Determine the [x, y] coordinate at the center of the cell enclosing the given text.  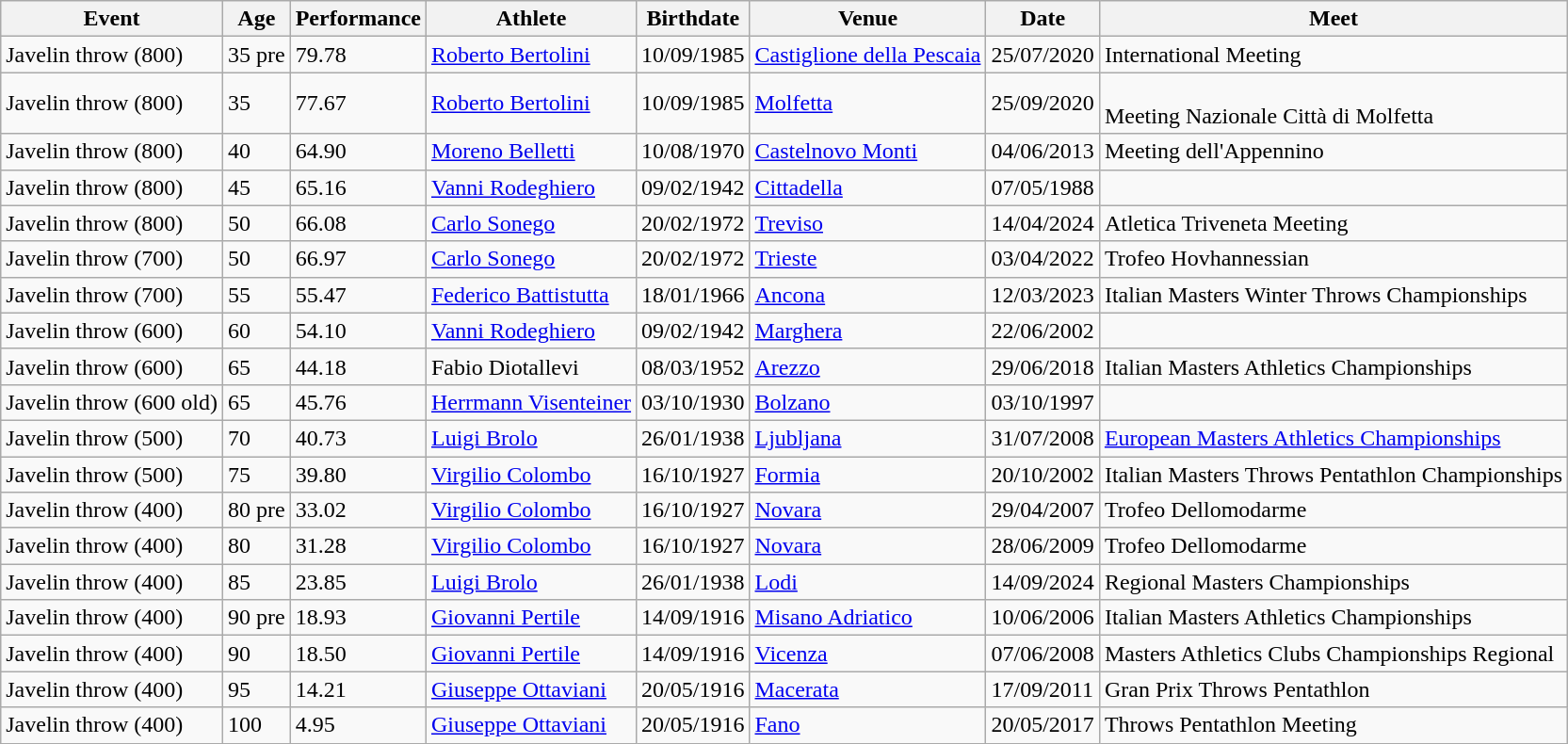
International Meeting [1334, 55]
Italian Masters Throws Pentathlon Championships [1334, 474]
14/09/2024 [1043, 582]
17/09/2011 [1043, 689]
Formia [868, 474]
18.93 [358, 618]
66.08 [358, 223]
75 [256, 474]
80 [256, 546]
35 pre [256, 55]
Castelnovo Monti [868, 152]
03/10/1997 [1043, 402]
Atletica Triveneta Meeting [1334, 223]
Masters Athletics Clubs Championships Regional [1334, 654]
18.50 [358, 654]
54.10 [358, 331]
29/06/2018 [1043, 366]
Italian Masters Winter Throws Championships [1334, 295]
Gran Prix Throws Pentathlon [1334, 689]
Ljubljana [868, 438]
Meet [1334, 19]
03/10/1930 [693, 402]
Treviso [868, 223]
Molfetta [868, 104]
40.73 [358, 438]
35 [256, 104]
100 [256, 725]
22/06/2002 [1043, 331]
Macerata [868, 689]
Ancona [868, 295]
31/07/2008 [1043, 438]
Date [1043, 19]
Misano Adriatico [868, 618]
77.67 [358, 104]
20/10/2002 [1043, 474]
Arezzo [868, 366]
4.95 [358, 725]
64.90 [358, 152]
14.21 [358, 689]
07/05/1988 [1043, 187]
85 [256, 582]
Meeting Nazionale Città di Molfetta [1334, 104]
55 [256, 295]
Birthdate [693, 19]
90 [256, 654]
14/04/2024 [1043, 223]
Age [256, 19]
44.18 [358, 366]
40 [256, 152]
Throws Pentathlon Meeting [1334, 725]
Regional Masters Championships [1334, 582]
18/01/1966 [693, 295]
31.28 [358, 546]
Fabio Diotallevi [531, 366]
Venue [868, 19]
Castiglione della Pescaia [868, 55]
66.97 [358, 259]
79.78 [358, 55]
45 [256, 187]
European Masters Athletics Championships [1334, 438]
Herrmann Visenteiner [531, 402]
Event [112, 19]
Meeting dell'Appennino [1334, 152]
12/03/2023 [1043, 295]
Moreno Belletti [531, 152]
Trofeo Hovhannessian [1334, 259]
Athlete [531, 19]
Vicenza [868, 654]
55.47 [358, 295]
Federico Battistutta [531, 295]
Performance [358, 19]
33.02 [358, 510]
95 [256, 689]
Bolzano [868, 402]
Javelin throw (600 old) [112, 402]
Cittadella [868, 187]
Lodi [868, 582]
10/08/1970 [693, 152]
39.80 [358, 474]
80 pre [256, 510]
29/04/2007 [1043, 510]
65.16 [358, 187]
90 pre [256, 618]
08/03/1952 [693, 366]
25/07/2020 [1043, 55]
28/06/2009 [1043, 546]
23.85 [358, 582]
Fano [868, 725]
45.76 [358, 402]
Trieste [868, 259]
07/06/2008 [1043, 654]
03/04/2022 [1043, 259]
10/06/2006 [1043, 618]
Marghera [868, 331]
04/06/2013 [1043, 152]
25/09/2020 [1043, 104]
60 [256, 331]
20/05/2017 [1043, 725]
70 [256, 438]
